From the cell containing the given text, extract its center point as (X, Y) coordinate. 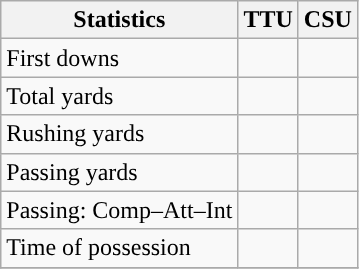
TTU (268, 20)
First downs (120, 58)
CSU (328, 20)
Passing yards (120, 172)
Statistics (120, 20)
Passing: Comp–Att–Int (120, 210)
Total yards (120, 96)
Rushing yards (120, 134)
Time of possession (120, 248)
